Find where the given text appears and provide that cell's center as (x, y) coordinate. 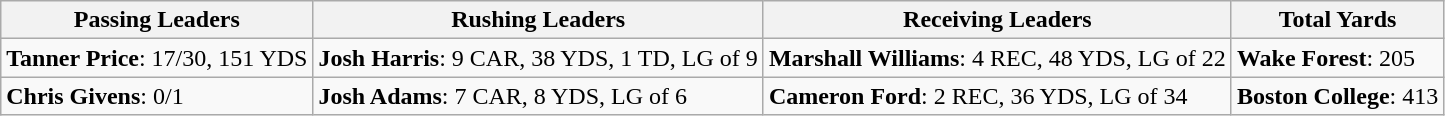
Boston College: 413 (1337, 96)
Josh Adams: 7 CAR, 8 YDS, LG of 6 (538, 96)
Tanner Price: 17/30, 151 YDS (157, 58)
Wake Forest: 205 (1337, 58)
Chris Givens: 0/1 (157, 96)
Rushing Leaders (538, 20)
Receiving Leaders (997, 20)
Passing Leaders (157, 20)
Josh Harris: 9 CAR, 38 YDS, 1 TD, LG of 9 (538, 58)
Total Yards (1337, 20)
Cameron Ford: 2 REC, 36 YDS, LG of 34 (997, 96)
Marshall Williams: 4 REC, 48 YDS, LG of 22 (997, 58)
